Find where the given text appears and provide that cell's center as [X, Y] coordinate. 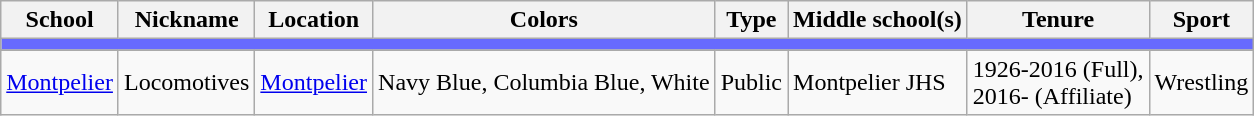
Tenure [1058, 20]
Montpelier JHS [878, 82]
Nickname [186, 20]
School [60, 20]
Colors [544, 20]
Navy Blue, Columbia Blue, White [544, 82]
Public [751, 82]
Location [314, 20]
Sport [1202, 20]
Wrestling [1202, 82]
Locomotives [186, 82]
1926-2016 (Full),2016- (Affiliate) [1058, 82]
Type [751, 20]
Middle school(s) [878, 20]
